For the text-containing cell, return its midpoint in [x, y] coordinate format. 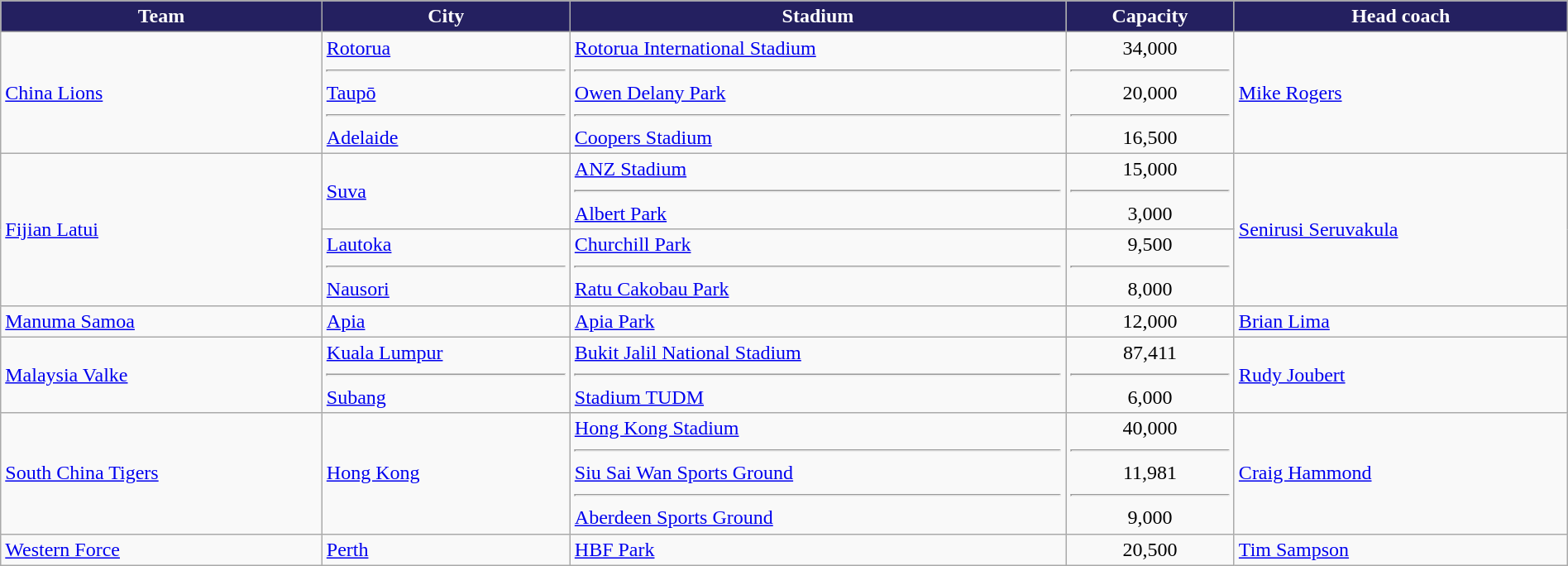
12,000 [1150, 321]
Team [162, 17]
Suva [446, 191]
Fijian Latui [162, 229]
South China Tigers [162, 473]
Malaysia Valke [162, 375]
Hong Kong [446, 473]
Hong Kong StadiumSiu Sai Wan Sports GroundAberdeen Sports Ground [817, 473]
40,000 11,981 9,000 [1150, 473]
Apia Park [817, 321]
City [446, 17]
HBF Park [817, 549]
87,4116,000 [1150, 375]
Rudy Joubert [1401, 375]
9,500 8,000 [1150, 267]
20,500 [1150, 549]
15,000 3,000 [1150, 191]
Mike Rogers [1401, 93]
Kuala LumpurSubang [446, 375]
ANZ Stadium Albert Park [817, 191]
Craig Hammond [1401, 473]
Manuma Samoa [162, 321]
LautokaNausori [446, 267]
RotoruaTaupōAdelaide [446, 93]
Brian Lima [1401, 321]
Senirusi Seruvakula [1401, 229]
Bukit Jalil National StadiumStadium TUDM [817, 375]
Tim Sampson [1401, 549]
Capacity [1150, 17]
China Lions [162, 93]
Churchill Park Ratu Cakobau Park [817, 267]
Stadium [817, 17]
Rotorua International StadiumOwen Delany ParkCoopers Stadium [817, 93]
Head coach [1401, 17]
Perth [446, 549]
Western Force [162, 549]
Apia [446, 321]
34,00020,00016,500 [1150, 93]
